Detect which cell encompasses the target text, then output its (X, Y) center coordinate. 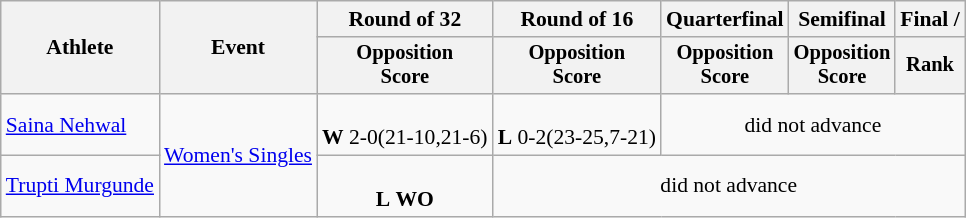
Semifinal (842, 19)
Final / (930, 19)
W 2-0(21-10,21-6) (405, 124)
Athlete (80, 48)
Saina Nehwal (80, 124)
Trupti Murgunde (80, 186)
Round of 32 (405, 19)
L 0-2(23-25,7-21) (577, 124)
Round of 16 (577, 19)
Rank (930, 66)
Women's Singles (238, 155)
Quarterfinal (725, 19)
L WO (405, 186)
Event (238, 48)
